From the cell containing the given text, extract its center point as (X, Y) coordinate. 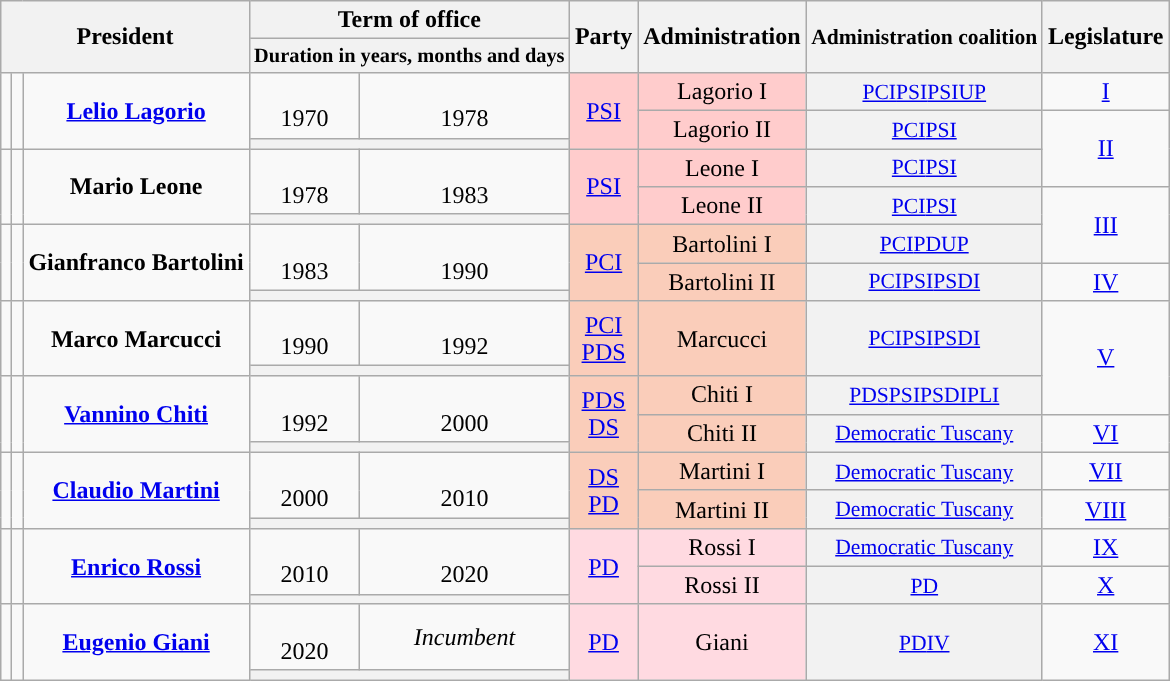
Lagorio II (722, 130)
Term of office (409, 20)
IV (1106, 282)
VII (1106, 471)
VIII (1106, 509)
Bartolini I (722, 244)
Eugenio Giani (136, 642)
Administration (722, 37)
Incumbent (465, 636)
Rossi II (722, 585)
Leone II (722, 206)
V (1106, 358)
Duration in years, months and days (409, 56)
II (1106, 149)
Martini II (722, 509)
PDSPSIPSDIPLI (924, 395)
1970 (304, 105)
Mario Leone (136, 187)
Chiti II (722, 433)
PCI (603, 263)
Martini I (722, 471)
Enrico Rossi (136, 566)
Leone I (722, 168)
PDSDS (603, 414)
XI (1106, 642)
PCIPDUP (924, 244)
Marco Marcucci (136, 338)
I (1106, 91)
Party (603, 37)
Rossi I (722, 547)
IX (1106, 547)
Bartolini II (722, 282)
PCIPDS (603, 338)
Administration coalition (924, 37)
VI (1106, 433)
Marcucci (722, 338)
Vannino Chiti (136, 414)
Claudio Martini (136, 490)
PCIPSIPSIUP (924, 91)
Legislature (1106, 37)
III (1106, 225)
Gianfranco Bartolini (136, 263)
Giani (722, 642)
Chiti I (722, 395)
PDIV (924, 642)
DSPD (603, 490)
X (1106, 585)
President (126, 37)
Lagorio I (722, 91)
Lelio Lagorio (136, 110)
